Identify which cell holds the provided text, then report its [x, y] central coordinate. 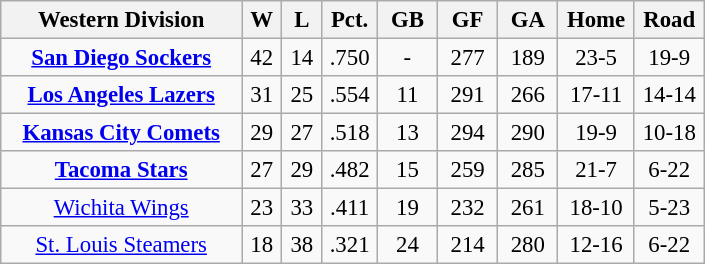
.321 [350, 245]
13 [407, 133]
Pct. [350, 20]
291 [468, 95]
Western Division [122, 20]
294 [468, 133]
266 [528, 95]
.411 [350, 208]
285 [528, 170]
GB [407, 20]
17-11 [596, 95]
21-7 [596, 170]
23-5 [596, 58]
259 [468, 170]
189 [528, 58]
Wichita Wings [122, 208]
14 [302, 58]
GF [468, 20]
W [262, 20]
214 [468, 245]
19 [407, 208]
277 [468, 58]
Los Angeles Lazers [122, 95]
Road [669, 20]
11 [407, 95]
18-10 [596, 208]
San Diego Sockers [122, 58]
L [302, 20]
GA [528, 20]
.554 [350, 95]
15 [407, 170]
.482 [350, 170]
232 [468, 208]
12-16 [596, 245]
Home [596, 20]
10-18 [669, 133]
290 [528, 133]
St. Louis Steamers [122, 245]
Kansas City Comets [122, 133]
23 [262, 208]
24 [407, 245]
14-14 [669, 95]
280 [528, 245]
.750 [350, 58]
Tacoma Stars [122, 170]
18 [262, 245]
261 [528, 208]
38 [302, 245]
5-23 [669, 208]
25 [302, 95]
.518 [350, 133]
42 [262, 58]
33 [302, 208]
31 [262, 95]
- [407, 58]
